Pinpoint the cell where the given text exists, returning its (x, y) midpoint coordinate. 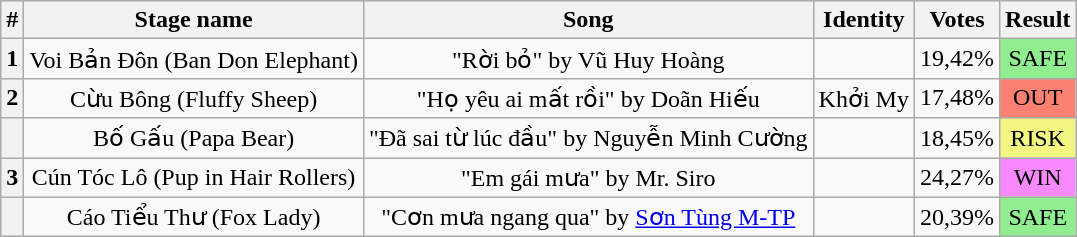
Cừu Bông (Fluffy Sheep) (194, 98)
Cáo Tiểu Thư (Fox Lady) (194, 217)
1 (12, 59)
"Đã sai từ lúc đầu" by Nguyễn Minh Cường (588, 138)
Khởi My (864, 98)
WIN (1038, 178)
# (12, 20)
2 (12, 98)
Cún Tóc Lô (Pup in Hair Rollers) (194, 178)
"Rời bỏ" by Vũ Huy Hoàng (588, 59)
Votes (956, 20)
17,48% (956, 98)
Voi Bản Đôn (Ban Don Elephant) (194, 59)
20,39% (956, 217)
3 (12, 178)
18,45% (956, 138)
Stage name (194, 20)
"Em gái mưa" by Mr. Siro (588, 178)
24,27% (956, 178)
Result (1038, 20)
Identity (864, 20)
OUT (1038, 98)
RISK (1038, 138)
"Cơn mưa ngang qua" by Sơn Tùng M-TP (588, 217)
"Họ yêu ai mất rồi" by Doãn Hiếu (588, 98)
Song (588, 20)
19,42% (956, 59)
Bố Gấu (Papa Bear) (194, 138)
